Identify which cell holds the provided text, then report its [x, y] central coordinate. 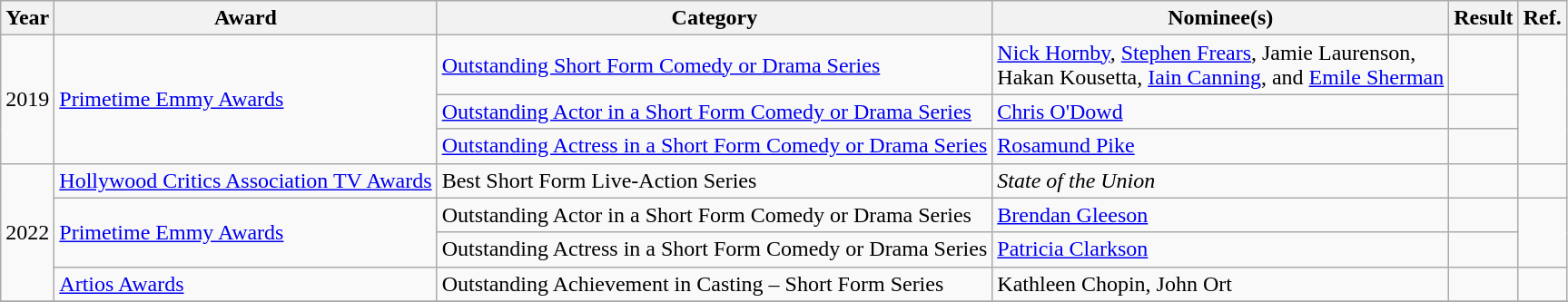
Hollywood Critics Association TV Awards [245, 180]
Outstanding Short Form Comedy or Drama Series [715, 65]
2022 [27, 232]
Rosamund Pike [1220, 146]
Brendan Gleeson [1220, 215]
Category [715, 18]
2019 [27, 100]
Patricia Clarkson [1220, 249]
Outstanding Achievement in Casting – Short Form Series [715, 284]
Best Short Form Live-Action Series [715, 180]
Nick Hornby, Stephen Frears, Jamie Laurenson, Hakan Kousetta, Iain Canning, and Emile Sherman [1220, 65]
Artios Awards [245, 284]
Nominee(s) [1220, 18]
Kathleen Chopin, John Ort [1220, 284]
Chris O'Dowd [1220, 112]
State of the Union [1220, 180]
Year [27, 18]
Award [245, 18]
Ref. [1542, 18]
Result [1484, 18]
